Scan for the cell matching the given text and deliver its [X, Y] coordinate at center. 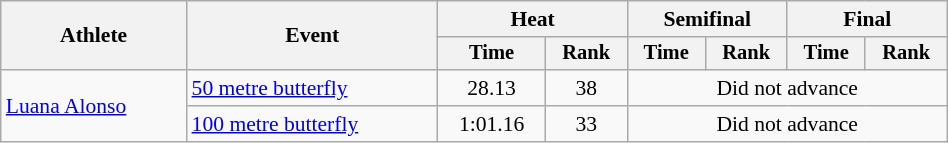
50 metre butterfly [312, 88]
Event [312, 36]
33 [586, 124]
28.13 [492, 88]
Heat [532, 19]
Final [867, 19]
Luana Alonso [94, 106]
Athlete [94, 36]
1:01.16 [492, 124]
38 [586, 88]
Semifinal [707, 19]
100 metre butterfly [312, 124]
